Capture the cell that displays the provided text and extract its [x, y] central coordinate. 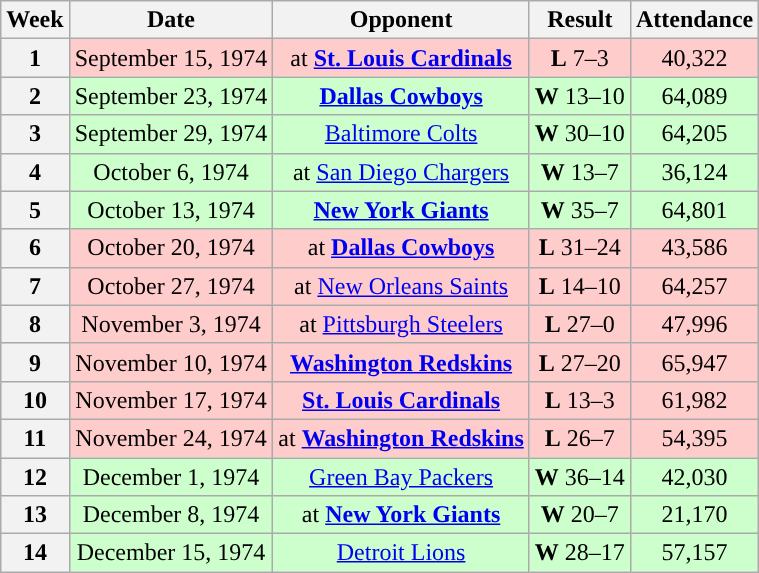
W 36–14 [580, 477]
36,124 [694, 172]
2 [35, 96]
5 [35, 210]
W 28–17 [580, 553]
64,205 [694, 134]
L 31–24 [580, 248]
at Pittsburgh Steelers [401, 324]
43,586 [694, 248]
at New York Giants [401, 515]
12 [35, 477]
W 30–10 [580, 134]
New York Giants [401, 210]
65,947 [694, 362]
61,982 [694, 400]
W 13–10 [580, 96]
40,322 [694, 58]
L 13–3 [580, 400]
September 15, 1974 [171, 58]
December 1, 1974 [171, 477]
8 [35, 324]
at San Diego Chargers [401, 172]
64,257 [694, 286]
Baltimore Colts [401, 134]
W 35–7 [580, 210]
L 14–10 [580, 286]
September 29, 1974 [171, 134]
Dallas Cowboys [401, 96]
W 20–7 [580, 515]
L 26–7 [580, 438]
1 [35, 58]
November 17, 1974 [171, 400]
42,030 [694, 477]
21,170 [694, 515]
December 15, 1974 [171, 553]
Green Bay Packers [401, 477]
Week [35, 20]
September 23, 1974 [171, 96]
57,157 [694, 553]
October 20, 1974 [171, 248]
Washington Redskins [401, 362]
at New Orleans Saints [401, 286]
October 27, 1974 [171, 286]
Result [580, 20]
13 [35, 515]
3 [35, 134]
W 13–7 [580, 172]
L 27–0 [580, 324]
Detroit Lions [401, 553]
November 10, 1974 [171, 362]
at St. Louis Cardinals [401, 58]
St. Louis Cardinals [401, 400]
L 27–20 [580, 362]
64,801 [694, 210]
10 [35, 400]
64,089 [694, 96]
October 6, 1974 [171, 172]
14 [35, 553]
October 13, 1974 [171, 210]
9 [35, 362]
6 [35, 248]
47,996 [694, 324]
Opponent [401, 20]
11 [35, 438]
54,395 [694, 438]
L 7–3 [580, 58]
Date [171, 20]
November 3, 1974 [171, 324]
at Dallas Cowboys [401, 248]
at Washington Redskins [401, 438]
November 24, 1974 [171, 438]
Attendance [694, 20]
7 [35, 286]
December 8, 1974 [171, 515]
4 [35, 172]
